Determine the (X, Y) coordinate at the center of the cell enclosing the given text.  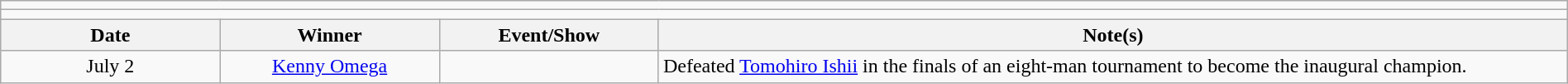
Winner (329, 35)
Event/Show (549, 35)
Kenny Omega (329, 67)
Note(s) (1113, 35)
Date (111, 35)
July 2 (111, 67)
Defeated Tomohiro Ishii in the finals of an eight-man tournament to become the inaugural champion. (1113, 67)
